Scan for the cell matching the given text and deliver its (X, Y) coordinate at center. 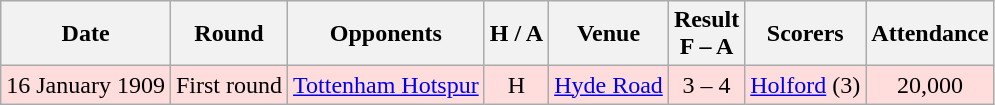
Date (86, 34)
H (516, 85)
Venue (609, 34)
Tottenham Hotspur (386, 85)
16 January 1909 (86, 85)
ResultF – A (706, 34)
20,000 (930, 85)
Opponents (386, 34)
Scorers (806, 34)
Round (228, 34)
Holford (3) (806, 85)
3 – 4 (706, 85)
First round (228, 85)
Attendance (930, 34)
H / A (516, 34)
Hyde Road (609, 85)
